For the text-containing cell, return its midpoint in [X, Y] coordinate format. 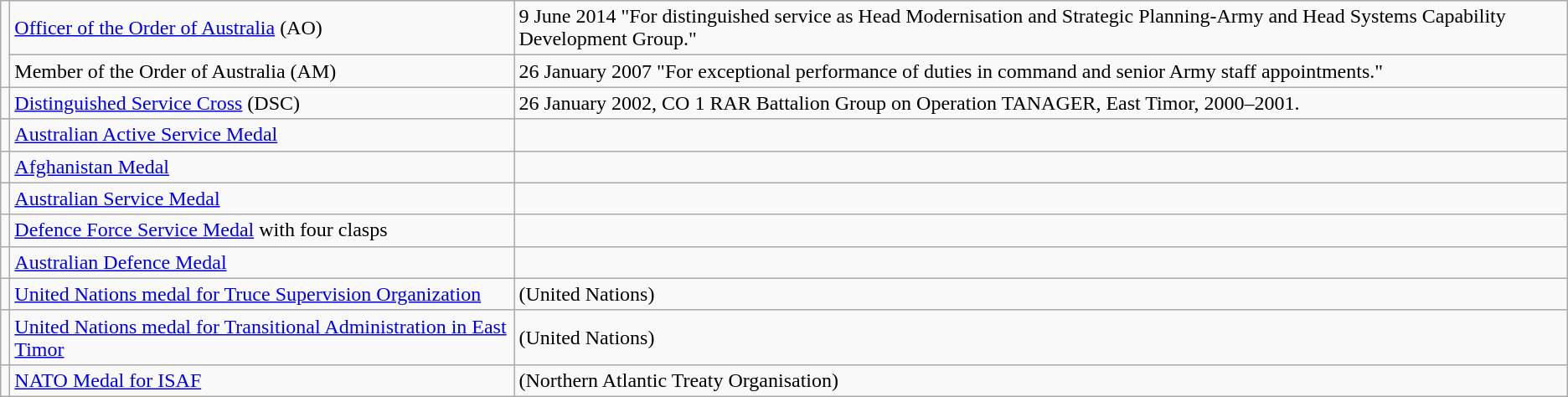
Officer of the Order of Australia (AO) [262, 28]
United Nations medal for Transitional Administration in East Timor [262, 337]
United Nations medal for Truce Supervision Organization [262, 294]
26 January 2002, CO 1 RAR Battalion Group on Operation TANAGER, East Timor, 2000–2001. [1040, 103]
Australian Service Medal [262, 198]
26 January 2007 "For exceptional performance of duties in command and senior Army staff appointments." [1040, 71]
Australian Defence Medal [262, 262]
Distinguished Service Cross (DSC) [262, 103]
NATO Medal for ISAF [262, 380]
(Northern Atlantic Treaty Organisation) [1040, 380]
Member of the Order of Australia (AM) [262, 71]
Defence Force Service Medal with four clasps [262, 230]
Afghanistan Medal [262, 167]
Australian Active Service Medal [262, 135]
9 June 2014 "For distinguished service as Head Modernisation and Strategic Planning-Army and Head Systems Capability Development Group." [1040, 28]
